Capture the cell that displays the provided text and extract its (x, y) central coordinate. 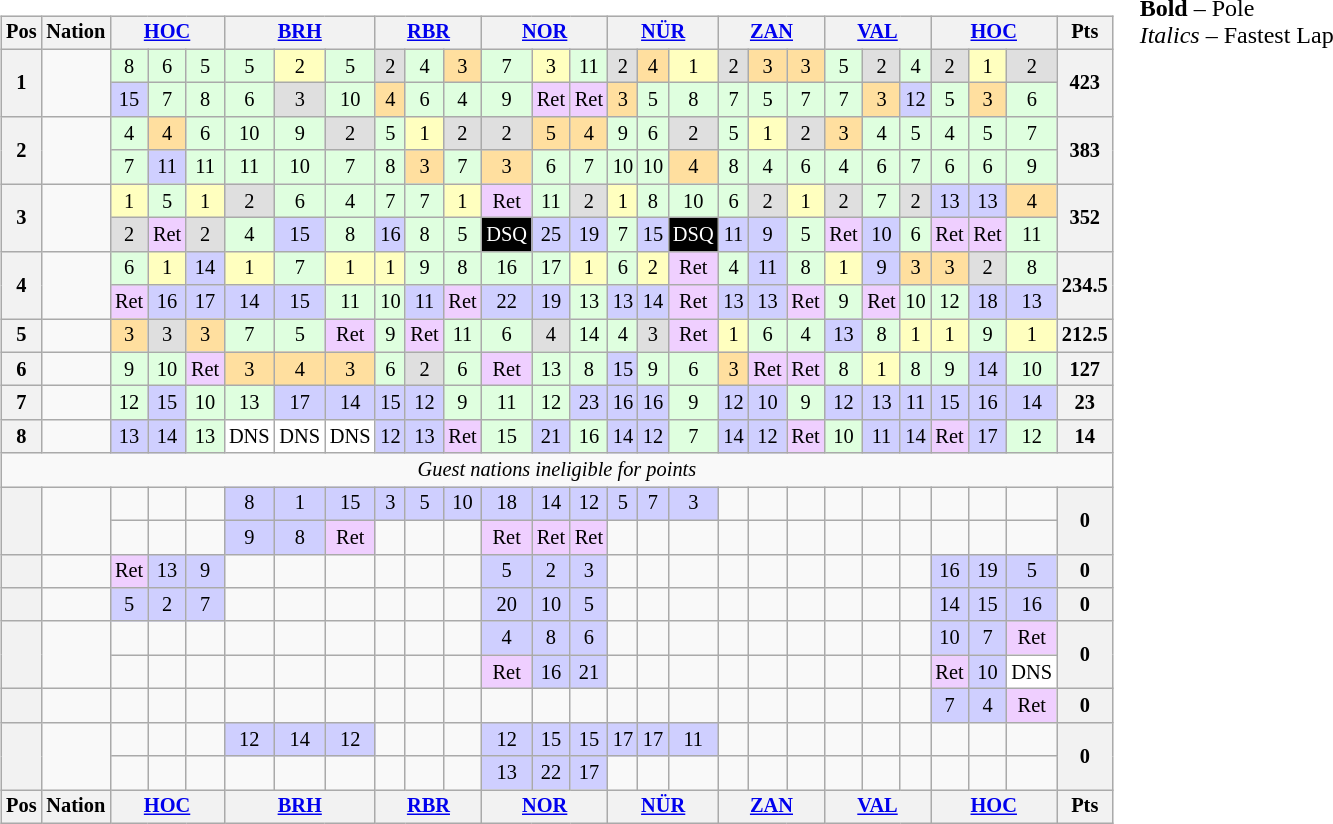
212.5 (1085, 336)
20 (506, 605)
234.5 (1085, 284)
Guest nations ineligible for points (556, 470)
423 (1085, 82)
383 (1085, 150)
127 (1085, 369)
25 (551, 235)
352 (1085, 218)
